From the cell containing the given text, extract its center point as [x, y] coordinate. 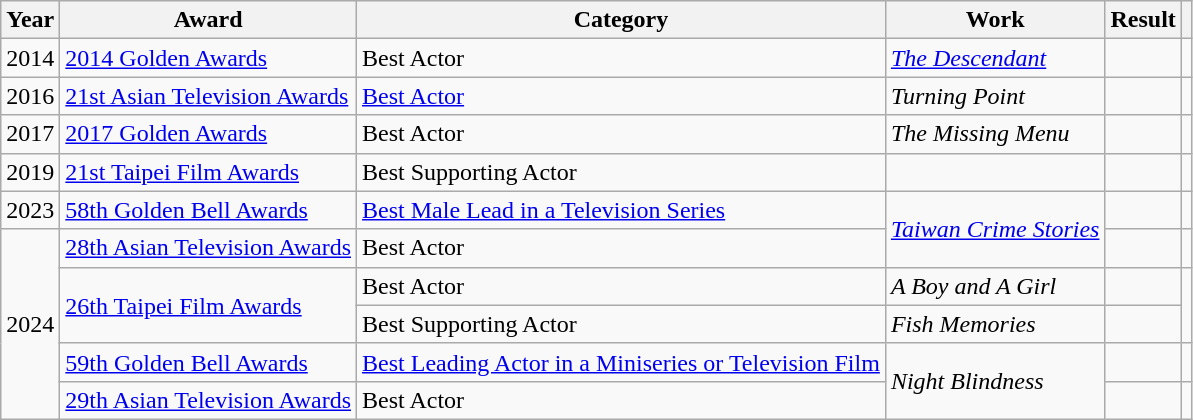
2014 [30, 58]
Year [30, 20]
29th Asian Television Awards [208, 400]
2017 Golden Awards [208, 134]
2017 [30, 134]
Result [1143, 20]
2024 [30, 324]
2019 [30, 172]
21st Asian Television Awards [208, 96]
21st Taipei Film Awards [208, 172]
Fish Memories [995, 324]
Night Blindness [995, 381]
Best Male Lead in a Television Series [622, 210]
Category [622, 20]
Award [208, 20]
Turning Point [995, 96]
2023 [30, 210]
The Descendant [995, 58]
58th Golden Bell Awards [208, 210]
28th Asian Television Awards [208, 248]
2014 Golden Awards [208, 58]
Work [995, 20]
The Missing Menu [995, 134]
Taiwan Crime Stories [995, 229]
2016 [30, 96]
A Boy and A Girl [995, 286]
59th Golden Bell Awards [208, 362]
26th Taipei Film Awards [208, 305]
Best Leading Actor in a Miniseries or Television Film [622, 362]
